Return (x, y) of the center of cell containing provided text 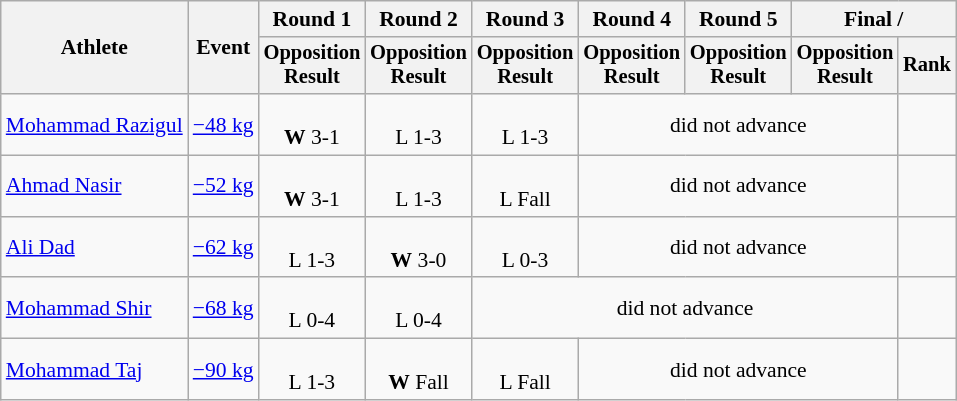
W 3-0 (418, 248)
Round 1 (312, 19)
−48 kg (224, 124)
Mohammad Razigul (94, 124)
L 0-3 (526, 248)
−62 kg (224, 248)
Round 2 (418, 19)
W Fall (418, 370)
Ahmad Nasir (94, 186)
Ali Dad (94, 248)
Round 3 (526, 19)
Round 4 (632, 19)
−68 kg (224, 308)
Mohammad Shir (94, 308)
−90 kg (224, 370)
Round 5 (738, 19)
Event (224, 48)
−52 kg (224, 186)
Mohammad Taj (94, 370)
Final / (874, 19)
Athlete (94, 48)
Rank (927, 66)
